Locate the cell with the specified text and output its (x, y) center coordinate. 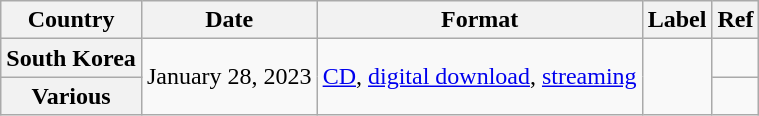
Various (72, 96)
January 28, 2023 (229, 77)
Label (677, 20)
Date (229, 20)
Ref (736, 20)
South Korea (72, 58)
Format (480, 20)
CD, digital download, streaming (480, 77)
Country (72, 20)
